Identify which cell holds the provided text, then report its (X, Y) central coordinate. 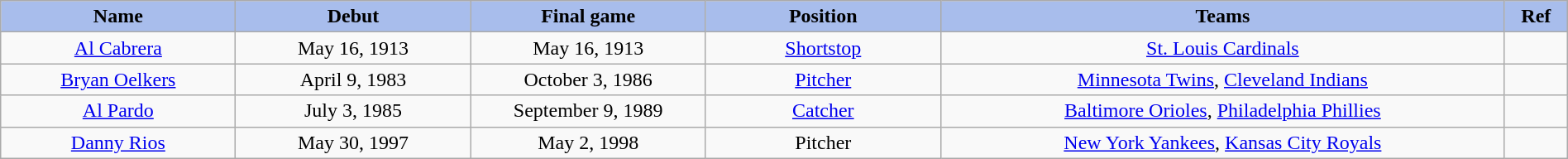
Name (118, 17)
Shortstop (823, 48)
April 9, 1983 (353, 79)
October 3, 1986 (588, 79)
Position (823, 17)
Bryan Oelkers (118, 79)
Teams (1222, 17)
Debut (353, 17)
New York Yankees, Kansas City Royals (1222, 142)
May 2, 1998 (588, 142)
May 30, 1997 (353, 142)
July 3, 1985 (353, 111)
Baltimore Orioles, Philadelphia Phillies (1222, 111)
Al Cabrera (118, 48)
Danny Rios (118, 142)
September 9, 1989 (588, 111)
Minnesota Twins, Cleveland Indians (1222, 79)
St. Louis Cardinals (1222, 48)
Al Pardo (118, 111)
Final game (588, 17)
Catcher (823, 111)
Ref (1536, 17)
